Locate the cell with the specified text and output its (x, y) center coordinate. 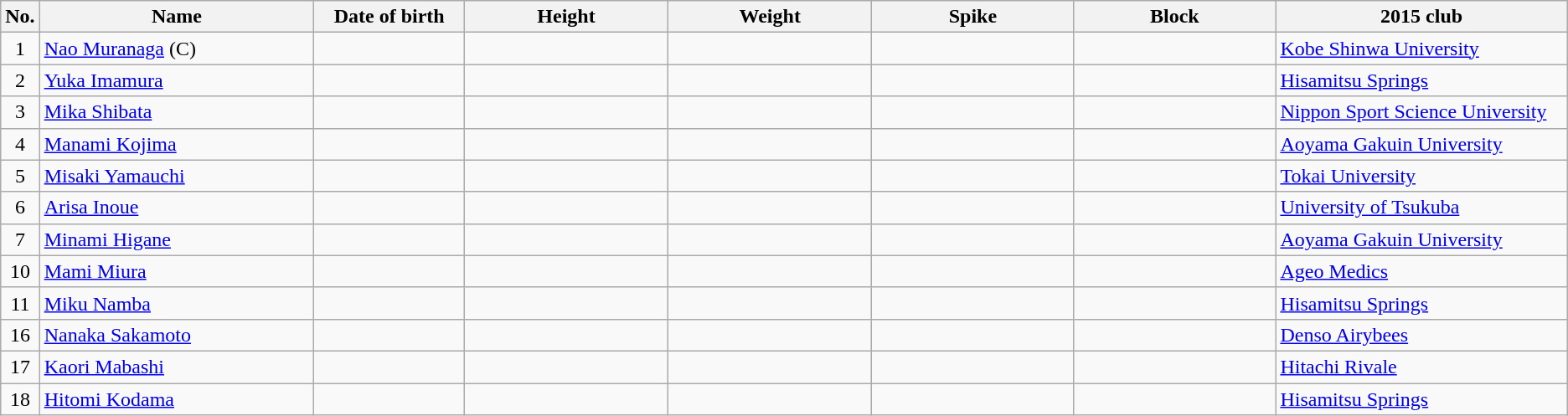
Tokai University (1421, 176)
2015 club (1421, 17)
2 (20, 80)
17 (20, 367)
6 (20, 208)
No. (20, 17)
Spike (973, 17)
Misaki Yamauchi (177, 176)
Name (177, 17)
Block (1174, 17)
Hitomi Kodama (177, 399)
Mika Shibata (177, 112)
Nippon Sport Science University (1421, 112)
Nanaka Sakamoto (177, 335)
Mami Miura (177, 271)
Kaori Mabashi (177, 367)
4 (20, 144)
10 (20, 271)
7 (20, 239)
5 (20, 176)
Miku Namba (177, 303)
18 (20, 399)
Hitachi Rivale (1421, 367)
Kobe Shinwa University (1421, 49)
Nao Muranaga (C) (177, 49)
Height (566, 17)
Yuka Imamura (177, 80)
11 (20, 303)
3 (20, 112)
Arisa Inoue (177, 208)
1 (20, 49)
Weight (769, 17)
Date of birth (389, 17)
Minami Higane (177, 239)
Ageo Medics (1421, 271)
University of Tsukuba (1421, 208)
Manami Kojima (177, 144)
Denso Airybees (1421, 335)
16 (20, 335)
